Locate the cell with the specified text and output its (x, y) center coordinate. 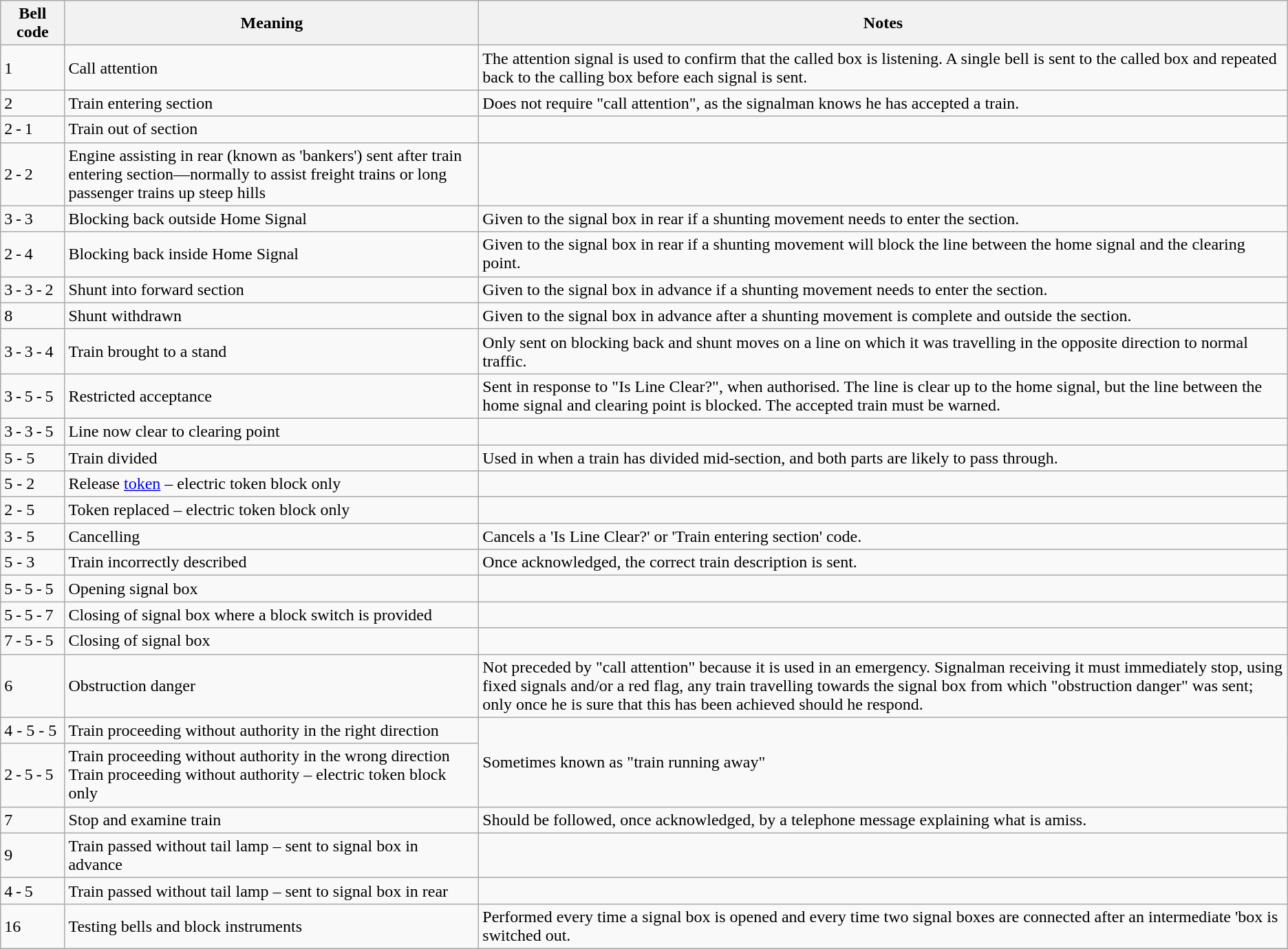
Train out of section (272, 129)
7 - 5 - 5 (33, 641)
Performed every time a signal box is opened and every time two signal boxes are connected after an intermediate 'box is switched out. (883, 926)
Used in when a train has divided mid-section, and both parts are likely to pass through. (883, 457)
Given to the signal box in rear if a shunting movement needs to enter the section. (883, 219)
Bell code (33, 23)
Given to the signal box in advance if a shunting movement needs to enter the section. (883, 290)
Notes (883, 23)
4 - 5 (33, 891)
Closing of signal box (272, 641)
3 - 5 (33, 536)
Obstruction danger (272, 686)
Should be followed, once acknowledged, by a telephone message explaining what is amiss. (883, 820)
Opening signal box (272, 589)
4 - 5 - 5 (33, 730)
6 (33, 686)
Token replaced – electric token block only (272, 510)
2 - 1 (33, 129)
Train incorrectly described (272, 563)
2 (33, 103)
5 - 5 - 7 (33, 615)
3 - 3 - 5 (33, 431)
Cancelling (272, 536)
16 (33, 926)
Meaning (272, 23)
Given to the signal box in advance after a shunting movement is complete and outside the section. (883, 316)
Only sent on blocking back and shunt moves on a line on which it was travelling in the opposite direction to normal traffic. (883, 351)
2 - 5 (33, 510)
Train entering section (272, 103)
9 (33, 855)
2 - 5 - 5 (33, 775)
Once acknowledged, the correct train description is sent. (883, 563)
Blocking back outside Home Signal (272, 219)
Train passed without tail lamp – sent to signal box in advance (272, 855)
Given to the signal box in rear if a shunting movement will block the line between the home signal and the clearing point. (883, 254)
Closing of signal box where a block switch is provided (272, 615)
Release token – electric token block only (272, 484)
5 - 3 (33, 563)
3 - 3 (33, 219)
3 - 3 - 2 (33, 290)
5 - 5 - 5 (33, 589)
Shunt into forward section (272, 290)
Blocking back inside Home Signal (272, 254)
5 - 5 (33, 457)
Train proceeding without authority in the wrong directionTrain proceeding without authority – electric token block only (272, 775)
Cancels a 'Is Line Clear?' or 'Train entering section' code. (883, 536)
Train passed without tail lamp – sent to signal box in rear (272, 891)
8 (33, 316)
Train brought to a stand (272, 351)
2 - 4 (33, 254)
Restricted acceptance (272, 396)
5 - 2 (33, 484)
2 - 2 (33, 174)
3 - 3 - 4 (33, 351)
Does not require "call attention", as the signalman knows he has accepted a train. (883, 103)
Train proceeding without authority in the right direction (272, 730)
Line now clear to clearing point (272, 431)
Shunt withdrawn (272, 316)
Sometimes known as "train running away" (883, 762)
Call attention (272, 67)
1 (33, 67)
3 - 5 - 5 (33, 396)
Testing bells and block instruments (272, 926)
Stop and examine train (272, 820)
7 (33, 820)
Train divided (272, 457)
